Identify which cell holds the provided text, then report its (x, y) central coordinate. 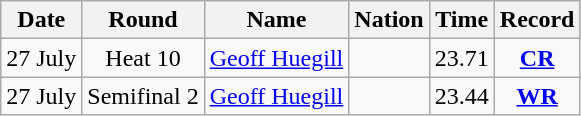
23.44 (462, 96)
Date (42, 20)
Nation (389, 20)
Heat 10 (143, 58)
Name (276, 20)
Time (462, 20)
Semifinal 2 (143, 96)
WR (537, 96)
Record (537, 20)
23.71 (462, 58)
Round (143, 20)
CR (537, 58)
